Scan for the cell matching the given text and deliver its (x, y) coordinate at center. 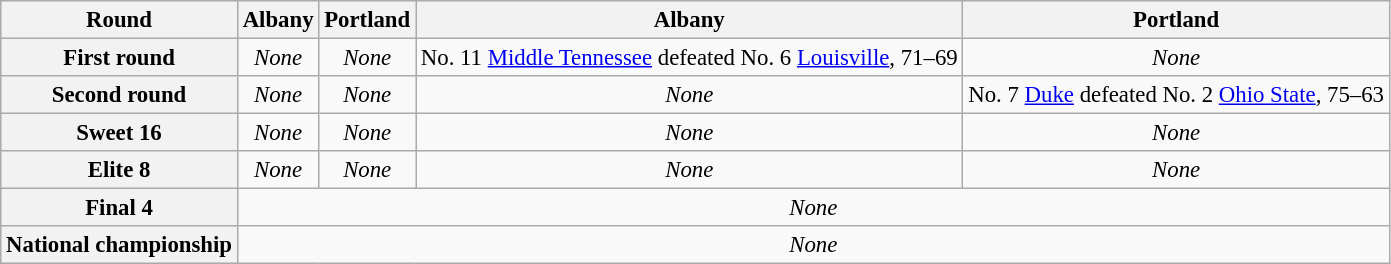
No. 7 Duke defeated No. 2 Ohio State, 75–63 (1176, 95)
Second round (120, 95)
Elite 8 (120, 170)
Final 4 (120, 208)
Round (120, 20)
Sweet 16 (120, 133)
No. 11 Middle Tennessee defeated No. 6 Louisville, 71–69 (690, 58)
First round (120, 58)
National championship (120, 245)
